Locate the cell with the specified text and output its (x, y) center coordinate. 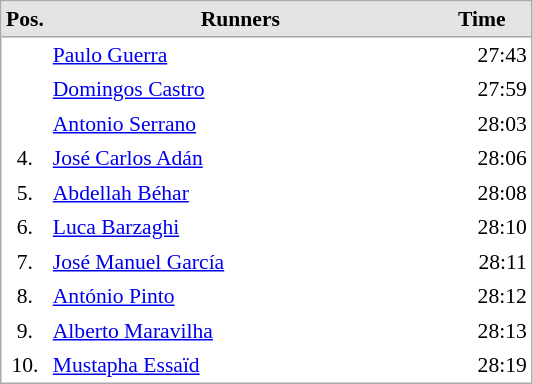
28:06 (482, 158)
Antonio Serrano (240, 123)
28:08 (482, 193)
7. (26, 261)
28:12 (482, 296)
Runners (240, 20)
28:10 (482, 227)
8. (26, 296)
Time (482, 20)
Paulo Guerra (240, 55)
António Pinto (240, 296)
28:19 (482, 365)
José Manuel García (240, 261)
9. (26, 331)
Luca Barzaghi (240, 227)
28:13 (482, 331)
José Carlos Adán (240, 158)
27:59 (482, 89)
28:11 (482, 261)
5. (26, 193)
27:43 (482, 55)
Alberto Maravilha (240, 331)
Domingos Castro (240, 89)
Mustapha Essaïd (240, 365)
Abdellah Béhar (240, 193)
28:03 (482, 123)
6. (26, 227)
10. (26, 365)
Pos. (26, 20)
4. (26, 158)
